Scan for the cell matching the given text and deliver its (X, Y) coordinate at center. 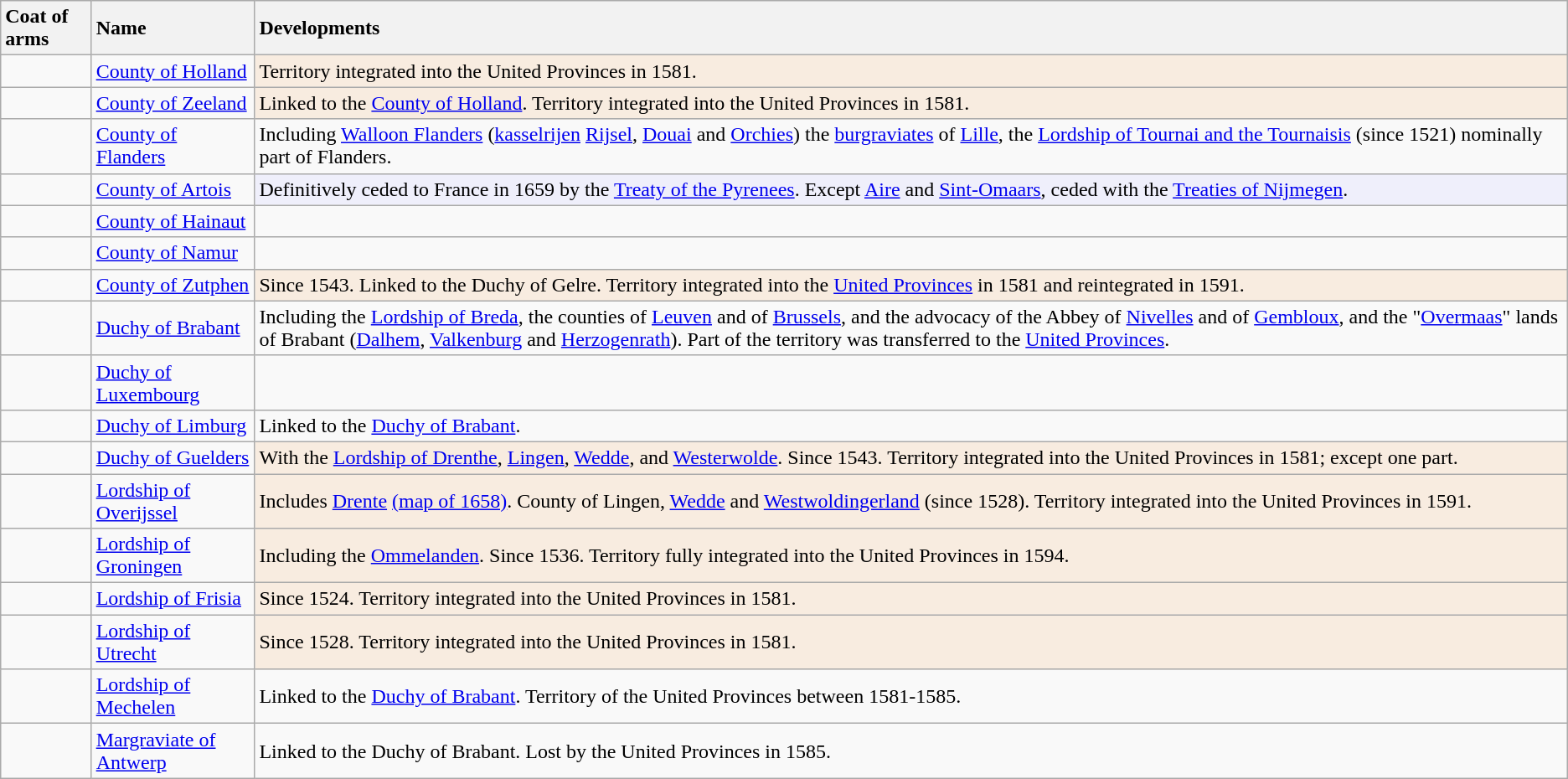
Lordship of Groningen (173, 556)
Includes Drente (map of 1658). County of Lingen, Wedde and Westwoldingerland (since 1528). Territory integrated into the United Provinces in 1591. (911, 501)
Linked to the Duchy of Brabant. (911, 426)
Lordship of Frisia (173, 599)
Lordship of Overijssel (173, 501)
Coat of arms (46, 28)
Lordship of Mechelen (173, 697)
County of Flanders (173, 146)
County of Namur (173, 253)
Duchy of Guelders (173, 457)
Since 1524. Territory integrated into the United Provinces in 1581. (911, 599)
Linked to the County of Holland. Territory integrated into the United Provinces in 1581. (911, 103)
County of Zutphen (173, 285)
Lordship of Utrecht (173, 642)
Since 1543. Linked to the Duchy of Gelre. Territory integrated into the United Provinces in 1581 and reintegrated in 1591. (911, 285)
Including the Ommelanden. Since 1536. Territory fully integrated into the United Provinces in 1594. (911, 556)
Linked to the Duchy of Brabant. Lost by the United Provinces in 1585. (911, 751)
Since 1528. Territory integrated into the United Provinces in 1581. (911, 642)
County of Holland (173, 71)
With the Lordship of Drenthe, Lingen, Wedde, and Westerwolde. Since 1543. Territory integrated into the United Provinces in 1581; except one part. (911, 457)
Linked to the Duchy of Brabant. Territory of the United Provinces between 1581-1585. (911, 697)
County of Artois (173, 189)
Duchy of Brabant (173, 328)
County of Hainaut (173, 221)
Territory integrated into the United Provinces in 1581. (911, 71)
Margraviate of Antwerp (173, 751)
Duchy of Limburg (173, 426)
Duchy of Luxembourg (173, 382)
County of Zeeland (173, 103)
Definitively ceded to France in 1659 by the Treaty of the Pyrenees. Except Aire and Sint-Omaars, ceded with the Treaties of Nijmegen. (911, 189)
Name (173, 28)
Developments (911, 28)
